Search for the cell housing the specified text and yield its (X, Y) center coordinate. 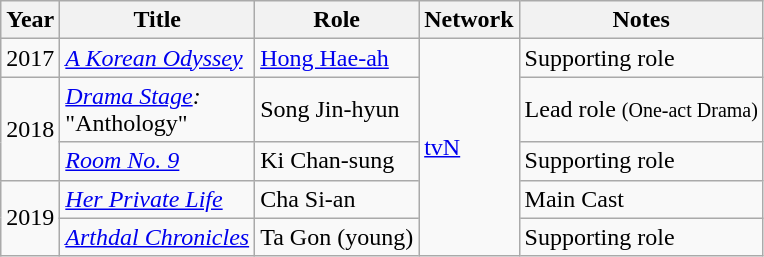
Title (158, 20)
Arthdal Chronicles (158, 237)
Network (469, 20)
Room No. 9 (158, 161)
Song Jin-hyun (337, 110)
Role (337, 20)
Main Cast (641, 199)
Lead role (One-act Drama) (641, 110)
2017 (30, 58)
Ki Chan-sung (337, 161)
Hong Hae-ah (337, 58)
2019 (30, 218)
Ta Gon (young) (337, 237)
Her Private Life (158, 199)
tvN (469, 148)
Year (30, 20)
2018 (30, 128)
Cha Si-an (337, 199)
Notes (641, 20)
A Korean Odyssey (158, 58)
Drama Stage: "Anthology" (158, 110)
